Provide the (x, y) coordinate of the cell's center where the given text is located.  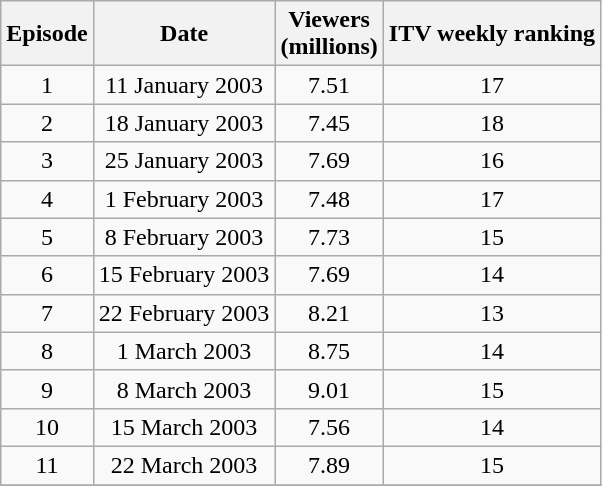
6 (47, 275)
3 (47, 161)
8 February 2003 (184, 237)
8 March 2003 (184, 389)
16 (492, 161)
4 (47, 199)
1 March 2003 (184, 351)
1 February 2003 (184, 199)
5 (47, 237)
18 January 2003 (184, 123)
9.01 (329, 389)
7.56 (329, 427)
11 January 2003 (184, 85)
10 (47, 427)
7 (47, 313)
11 (47, 465)
15 March 2003 (184, 427)
7.89 (329, 465)
13 (492, 313)
7.73 (329, 237)
1 (47, 85)
8.75 (329, 351)
22 February 2003 (184, 313)
15 February 2003 (184, 275)
9 (47, 389)
Episode (47, 34)
22 March 2003 (184, 465)
7.51 (329, 85)
25 January 2003 (184, 161)
Viewers(millions) (329, 34)
Date (184, 34)
ITV weekly ranking (492, 34)
18 (492, 123)
2 (47, 123)
8 (47, 351)
7.45 (329, 123)
8.21 (329, 313)
7.48 (329, 199)
